From the cell containing the given text, extract its center point as (x, y) coordinate. 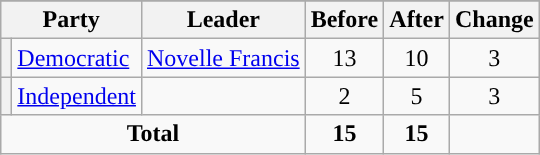
Total (153, 134)
After (417, 20)
Independent (77, 96)
Party (72, 20)
Novelle Francis (223, 58)
Democratic (77, 58)
10 (417, 58)
Before (344, 20)
Change (494, 20)
5 (417, 96)
Leader (223, 20)
2 (344, 96)
13 (344, 58)
